Capture the cell that displays the provided text and extract its [x, y] central coordinate. 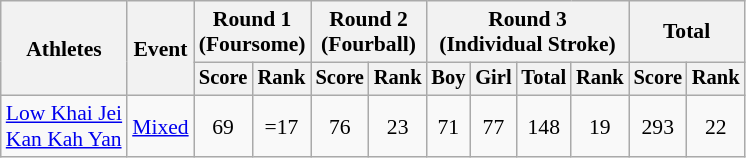
Round 1(Foursome) [252, 32]
76 [340, 126]
Event [160, 48]
19 [600, 126]
71 [448, 126]
=17 [281, 126]
293 [658, 126]
77 [493, 126]
Boy [448, 79]
22 [716, 126]
148 [544, 126]
Low Khai JeiKan Kah Yan [64, 126]
Mixed [160, 126]
Girl [493, 79]
69 [224, 126]
23 [398, 126]
Round 3(Individual Stroke) [527, 32]
Round 2(Fourball) [369, 32]
Athletes [64, 48]
